Return the [x, y] coordinate for the center point of the cell that contains the specified text.  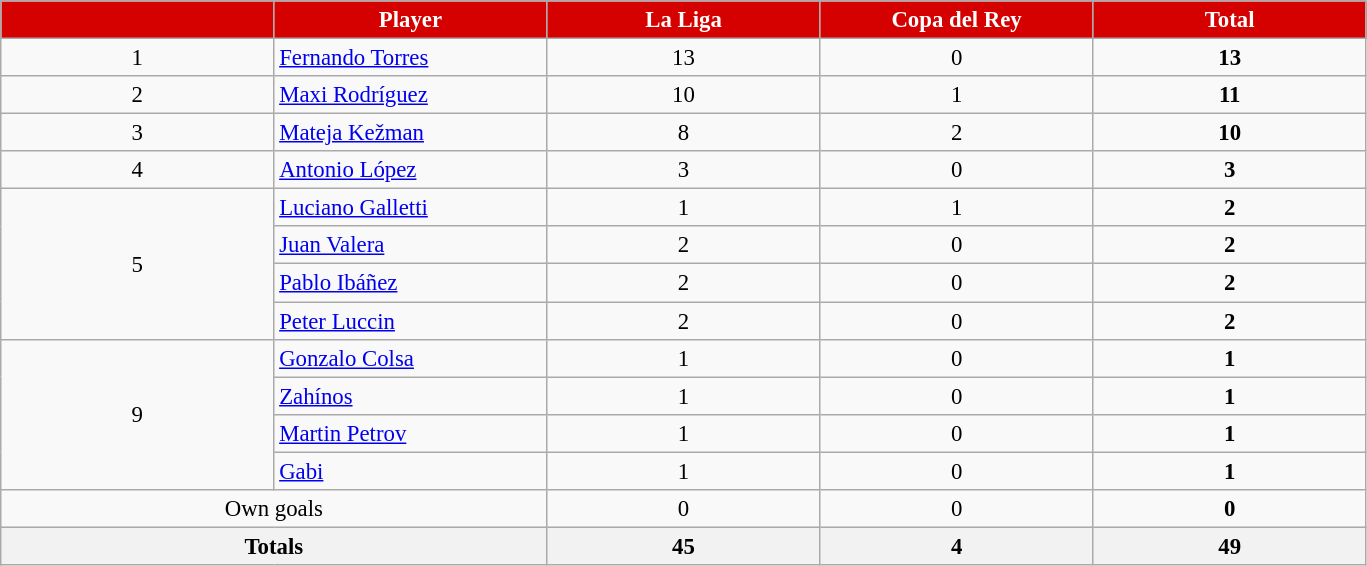
Zahínos [410, 396]
Mateja Kežman [410, 133]
Gonzalo Colsa [410, 358]
Player [410, 20]
9 [138, 414]
Total [1230, 20]
Fernando Torres [410, 58]
Own goals [274, 509]
Totals [274, 546]
Martin Petrov [410, 433]
11 [1230, 95]
45 [684, 546]
Pablo Ibáñez [410, 283]
8 [684, 133]
Maxi Rodríguez [410, 95]
Juan Valera [410, 245]
Luciano Galletti [410, 208]
5 [138, 264]
La Liga [684, 20]
Antonio López [410, 170]
Peter Luccin [410, 321]
49 [1230, 546]
Gabi [410, 471]
Copa del Rey [956, 20]
